Output the (X, Y) coordinate of the center of the cell containing the given text.  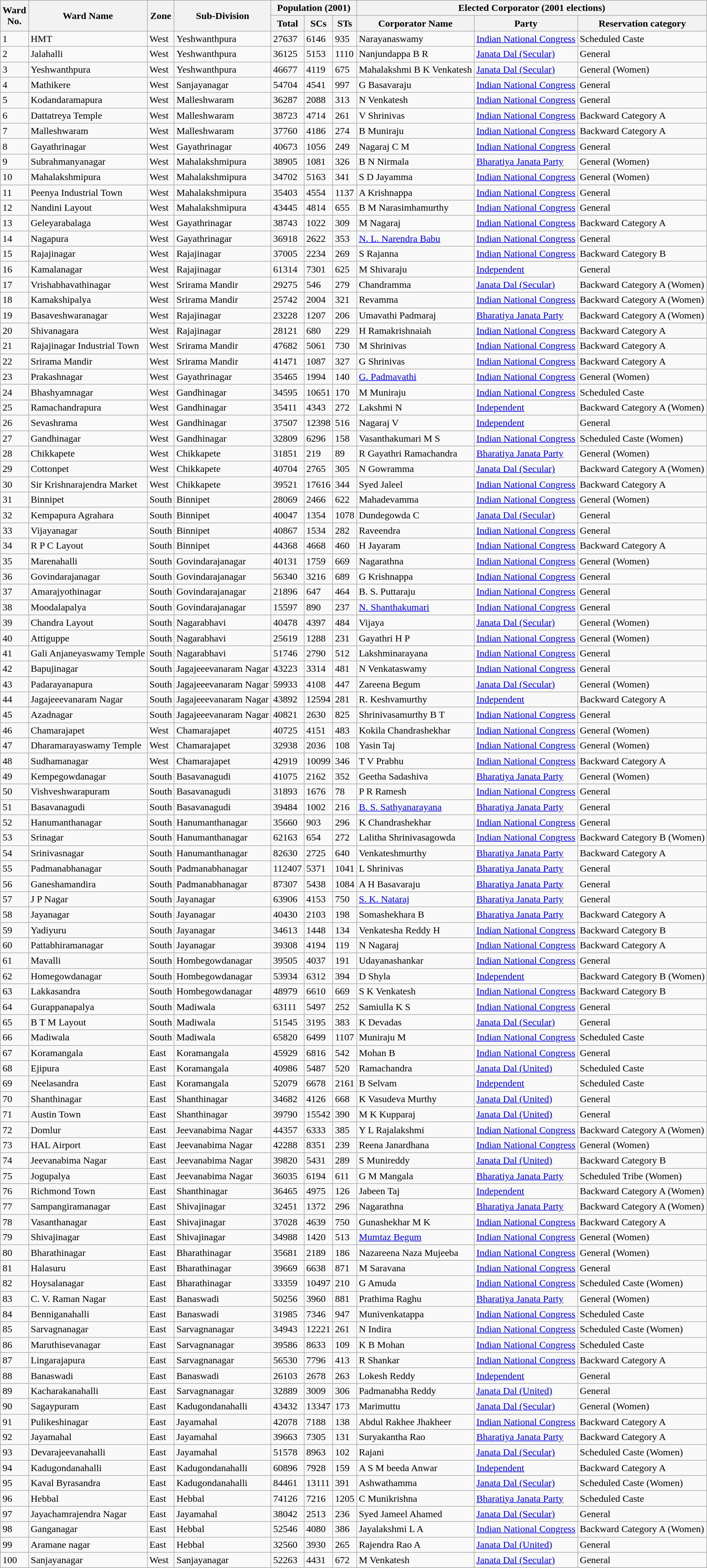
32451 (287, 1207)
35403 (287, 193)
890 (319, 607)
159 (345, 1468)
1448 (319, 930)
640 (345, 853)
1041 (345, 868)
353 (345, 239)
6816 (319, 1053)
18 (15, 300)
71 (15, 1114)
51 (15, 807)
56530 (287, 1360)
309 (345, 223)
61314 (287, 269)
G Shrinivas (416, 361)
289 (345, 1160)
Chandra Layout (88, 623)
26103 (287, 1375)
36 (15, 576)
68 (15, 1068)
447 (345, 684)
Prathima Raghu (416, 1299)
321 (345, 300)
4975 (319, 1191)
Nanjundappa B R (416, 54)
Venkatesha Reddy H (416, 930)
1137 (345, 193)
274 (345, 131)
2725 (319, 853)
Nandini Layout (88, 208)
Somashekhara B (416, 914)
27637 (287, 39)
Vijaya (416, 623)
672 (345, 1560)
67 (15, 1053)
Vasanthanagar (88, 1222)
Syed Jaleel (416, 484)
5061 (319, 346)
50256 (287, 1299)
Hoysalanagar (88, 1283)
V Shrinivas (416, 115)
1107 (345, 1038)
36035 (287, 1176)
386 (345, 1529)
249 (345, 146)
Udayanashankar (416, 961)
N Gowramma (416, 469)
100 (15, 1560)
58 (15, 914)
1534 (319, 530)
668 (345, 1099)
Raveendra (416, 530)
5371 (319, 868)
Shrinivasamurthy B T (416, 715)
R P C Layout (88, 546)
B. S. Puttaraju (416, 592)
281 (345, 700)
542 (345, 1053)
119 (345, 945)
74126 (287, 1499)
3930 (319, 1545)
Nazareena Naza Mujeeba (416, 1253)
Mathikere (88, 85)
3 (15, 69)
H Ramakrishnaiah (416, 331)
Kamakshipalya (88, 300)
16 (15, 269)
655 (345, 208)
1084 (345, 884)
Amarajyothinagar (88, 592)
8963 (319, 1453)
Prakashnagar (88, 377)
H Jayaram (416, 546)
82 (15, 1283)
38042 (287, 1514)
Zareena Begum (416, 684)
74 (15, 1160)
Subrahmanyanagar (88, 161)
Kempapura Agrahara (88, 515)
Nagaraj C M (416, 146)
28069 (287, 500)
2466 (319, 500)
M Nagaraj (416, 223)
39505 (287, 961)
7305 (319, 1437)
Suryakantha Rao (416, 1437)
36287 (287, 100)
689 (345, 576)
112407 (287, 868)
2 (15, 54)
Ramachandrapura (88, 407)
G Amuda (416, 1283)
M Saravana (416, 1268)
25 (15, 407)
2678 (319, 1375)
Ganganagar (88, 1529)
1087 (319, 361)
Jayachamrajendra Nagar (88, 1514)
40704 (287, 469)
K Chandrashekhar (416, 822)
84461 (287, 1483)
Rajendra Rao A (416, 1545)
730 (345, 346)
4194 (319, 945)
14 (15, 239)
825 (345, 715)
512 (345, 653)
237 (345, 607)
Reservation category (642, 23)
Srinagar (88, 838)
Mohan B (416, 1053)
36465 (287, 1191)
21896 (287, 592)
Richmond Town (88, 1191)
76 (15, 1191)
6296 (319, 438)
39663 (287, 1437)
Vijayanagar (88, 530)
5497 (319, 1007)
29 (15, 469)
17616 (319, 484)
216 (345, 807)
622 (345, 500)
198 (345, 914)
4080 (319, 1529)
31851 (287, 454)
Ramachandra (416, 1068)
73 (15, 1145)
2234 (319, 254)
39790 (287, 1114)
57 (15, 899)
15 (15, 254)
3314 (319, 669)
99 (15, 1545)
G Basavaraju (416, 85)
60 (15, 945)
10 (15, 177)
37760 (287, 131)
Population (2001) (314, 8)
N Venkatesh (416, 100)
51746 (287, 653)
7188 (319, 1421)
B Selvam (416, 1084)
Devarajeevanahalli (88, 1453)
27 (15, 438)
43 (15, 684)
52546 (287, 1529)
45929 (287, 1053)
4554 (319, 193)
935 (345, 39)
5438 (319, 884)
206 (345, 315)
40867 (287, 530)
6499 (319, 1038)
42919 (287, 761)
6678 (319, 1084)
43892 (287, 700)
P R Ramesh (416, 792)
45 (15, 715)
481 (345, 669)
32889 (287, 1391)
Mumtaz Begum (416, 1237)
SCs (319, 23)
64 (15, 1007)
Lakshmi N (416, 407)
44368 (287, 546)
Lingarajapura (88, 1360)
80 (15, 1253)
54704 (287, 85)
STs (345, 23)
23 (15, 377)
Geetha Sadashiva (416, 776)
C. V. Raman Nagar (88, 1299)
M Venkatesh (416, 1560)
37028 (287, 1222)
52079 (287, 1084)
997 (345, 85)
47 (15, 746)
Benniganahalli (88, 1314)
35 (15, 561)
82630 (287, 853)
B T M Layout (88, 1022)
95 (15, 1483)
32 (15, 515)
34943 (287, 1329)
52263 (287, 1560)
4343 (319, 407)
Samiulla K S (416, 1007)
675 (345, 69)
Sir Krishnarajendra Market (88, 484)
383 (345, 1022)
313 (345, 100)
Basaveshwaranagar (88, 315)
102 (345, 1453)
4153 (319, 899)
Domlur (88, 1130)
32809 (287, 438)
4151 (319, 730)
Syed Jameel Ahamed (416, 1514)
34988 (287, 1237)
11 (15, 193)
38743 (287, 223)
Muniraju M (416, 1038)
G. Padmavathi (416, 377)
173 (345, 1406)
13111 (319, 1483)
R Gayathri Ramachandra (416, 454)
546 (319, 285)
44357 (287, 1130)
Kamalanagar (88, 269)
1002 (319, 807)
5487 (319, 1068)
Maruthisevanagar (88, 1345)
41471 (287, 361)
32938 (287, 746)
231 (345, 638)
15597 (287, 607)
36918 (287, 239)
Yasin Taj (416, 746)
B M Narasimhamurthy (416, 208)
2513 (319, 1514)
4541 (319, 85)
32560 (287, 1545)
61 (15, 961)
Ward Name (88, 16)
484 (345, 623)
219 (319, 454)
5431 (319, 1160)
38 (15, 607)
269 (345, 254)
Kacharakanahalli (88, 1391)
60896 (287, 1468)
56340 (287, 576)
Rajani (416, 1453)
36125 (287, 54)
G Krishnappa (416, 576)
Pattabhiramanagar (88, 945)
Peenya Industrial Town (88, 193)
3195 (319, 1022)
34613 (287, 930)
86 (15, 1345)
Sub-Division (223, 16)
385 (345, 1130)
1 (15, 39)
210 (345, 1283)
39 (15, 623)
28121 (287, 331)
2630 (319, 715)
M Shivaraju (416, 269)
N. Shanthakumari (416, 607)
Nagaraj V (416, 423)
5163 (319, 177)
98 (15, 1529)
Gali Anjaneyaswamy Temple (88, 653)
Marimuttu (416, 1406)
327 (345, 361)
Neelasandra (88, 1084)
55 (15, 868)
77 (15, 1207)
37 (15, 592)
1078 (345, 515)
N Indira (416, 1329)
1372 (319, 1207)
59 (15, 930)
413 (345, 1360)
S D Jayamma (416, 177)
647 (319, 592)
Mavalli (88, 961)
63 (15, 992)
Kaval Byrasandra (88, 1483)
N Venkataswamy (416, 669)
Jayalakshmi L A (416, 1529)
S. K. Nataraj (416, 899)
40725 (287, 730)
43432 (287, 1406)
Ashwathamma (416, 1483)
12594 (319, 700)
A Krishnappa (416, 193)
47682 (287, 346)
66 (15, 1038)
346 (345, 761)
1056 (319, 146)
Jogupalya (88, 1176)
460 (345, 546)
Gunashekhar M K (416, 1222)
G M Mangala (416, 1176)
6610 (319, 992)
Austin Town (88, 1114)
6194 (319, 1176)
85 (15, 1329)
8633 (319, 1345)
40 (15, 638)
Gurappanapalya (88, 1007)
92 (15, 1437)
39484 (287, 807)
53 (15, 838)
34 (15, 546)
20 (15, 331)
Bapujinagar (88, 669)
5 (15, 100)
41075 (287, 776)
2162 (319, 776)
Total (287, 23)
7346 (319, 1314)
265 (345, 1545)
94 (15, 1468)
1207 (319, 315)
54 (15, 853)
65820 (287, 1038)
7301 (319, 269)
305 (345, 469)
4814 (319, 208)
903 (319, 822)
4186 (319, 131)
K B Mohan (416, 1345)
37507 (287, 423)
34682 (287, 1099)
23228 (287, 315)
1676 (319, 792)
871 (345, 1268)
2189 (319, 1253)
M Muniraju (416, 392)
Moodalapalya (88, 607)
63111 (287, 1007)
464 (345, 592)
88 (15, 1375)
326 (345, 161)
306 (345, 1391)
3960 (319, 1299)
B Muniraju (416, 131)
72 (15, 1130)
Dharamarayaswamy Temple (88, 746)
34702 (287, 177)
K Vasudeva Murthy (416, 1099)
HMT (88, 39)
2765 (319, 469)
4037 (319, 961)
Halasuru (88, 1268)
C Munikrishna (416, 1499)
L Shrinivas (416, 868)
9 (15, 161)
Cottonpet (88, 469)
62163 (287, 838)
40047 (287, 515)
40430 (287, 914)
4431 (319, 1560)
59933 (287, 684)
40478 (287, 623)
79 (15, 1237)
50 (15, 792)
881 (345, 1299)
13 (15, 223)
42288 (287, 1145)
6333 (319, 1130)
51578 (287, 1453)
31893 (287, 792)
Lakkasandra (88, 992)
S K Venkatesh (416, 992)
1205 (345, 1499)
Lalitha Shrinivasagowda (416, 838)
42078 (287, 1421)
28 (15, 454)
1022 (319, 223)
39820 (287, 1160)
Abdul Rakhee Jhakheer (416, 1421)
31 (15, 500)
44 (15, 700)
Sagaypuram (88, 1406)
2790 (319, 653)
Ejipura (88, 1068)
39586 (287, 1345)
Lokesh Reddy (416, 1375)
38905 (287, 161)
126 (345, 1191)
25742 (287, 300)
40131 (287, 561)
Corporator Name (416, 23)
Sampangiramanagar (88, 1207)
Sevashrama (88, 423)
1110 (345, 54)
41 (15, 653)
Shivanagara (88, 331)
2088 (319, 100)
34595 (287, 392)
229 (345, 331)
Y L Rajalakshmi (416, 1130)
Vishveshwarapuram (88, 792)
4668 (319, 546)
15542 (319, 1114)
B. S. Sathyanarayana (416, 807)
Rajajinagar Industrial Town (88, 346)
56 (15, 884)
53934 (287, 976)
Party (526, 23)
81 (15, 1268)
4126 (319, 1099)
Srinivasnagar (88, 853)
Vasanthakumari M S (416, 438)
8 (15, 146)
3216 (319, 576)
12 (15, 208)
4 (15, 85)
Yadiyuru (88, 930)
513 (345, 1237)
A S M beeda Anwar (416, 1468)
21 (15, 346)
48979 (287, 992)
12221 (319, 1329)
279 (345, 285)
Kodandaramapura (88, 100)
A H Basavaraju (416, 884)
Umavathi Padmaraj (416, 315)
3009 (319, 1391)
239 (345, 1145)
63906 (287, 899)
K Devadas (416, 1022)
35660 (287, 822)
Ganeshamandira (88, 884)
33 (15, 530)
43445 (287, 208)
344 (345, 484)
520 (345, 1068)
Narayanaswamy (416, 39)
R Shankar (416, 1360)
Padarayanapura (88, 684)
10497 (319, 1283)
191 (345, 961)
S Munireddy (416, 1160)
252 (345, 1007)
4639 (319, 1222)
2036 (319, 746)
6 (15, 115)
48 (15, 761)
91 (15, 1421)
Jabeen Taj (416, 1191)
Pulikeshinagar (88, 1421)
87307 (287, 884)
1354 (319, 515)
6146 (319, 39)
42 (15, 669)
394 (345, 976)
26 (15, 423)
M K Kupparaj (416, 1114)
75 (15, 1176)
69 (15, 1084)
39308 (287, 945)
Venkateshmurthy (416, 853)
10651 (319, 392)
35411 (287, 407)
1420 (319, 1237)
2004 (319, 300)
24 (15, 392)
140 (345, 377)
Jalahalli (88, 54)
12398 (319, 423)
Homegowdanagar (88, 976)
6312 (319, 976)
39521 (287, 484)
186 (345, 1253)
Aramane nagar (88, 1545)
1994 (319, 377)
Kempegowdanagar (88, 776)
T V Prabhu (416, 761)
M Shrinivas (416, 346)
Nagapura (88, 239)
Sudhamanagar (88, 761)
1288 (319, 638)
Reena Janardhana (416, 1145)
25619 (287, 638)
49 (15, 776)
Mahalakshmi B K Venkatesh (416, 69)
R. Keshvamurthy (416, 700)
13347 (319, 1406)
N. L. Narendra Babu (416, 239)
7928 (319, 1468)
87 (15, 1360)
625 (345, 269)
236 (345, 1514)
22 (15, 361)
97 (15, 1514)
93 (15, 1453)
65 (15, 1022)
46 (15, 730)
7796 (319, 1360)
108 (345, 746)
40673 (287, 146)
391 (345, 1483)
WardNo. (15, 16)
Padmanabha Reddy (416, 1391)
38723 (287, 115)
654 (319, 838)
52 (15, 822)
170 (345, 392)
4397 (319, 623)
138 (345, 1421)
131 (345, 1437)
Lakshminarayana (416, 653)
Kokila Chandrashekhar (416, 730)
2103 (319, 914)
33359 (287, 1283)
158 (345, 438)
Munivenkatappa (416, 1314)
Scheduled Tribe (Women) (642, 1176)
680 (319, 331)
4119 (319, 69)
19 (15, 315)
483 (345, 730)
96 (15, 1499)
7216 (319, 1499)
40986 (287, 1068)
10099 (319, 761)
40821 (287, 715)
Gayathri H P (416, 638)
1759 (319, 561)
43223 (287, 669)
Marenahalli (88, 561)
37005 (287, 254)
31985 (287, 1314)
134 (345, 930)
J P Nagar (88, 899)
263 (345, 1375)
35465 (287, 377)
Dundegowda C (416, 515)
Bhashyamnagar (88, 392)
90 (15, 1406)
5153 (319, 54)
Attiguppe (88, 638)
S Rajanna (416, 254)
Vrishabhavathinagar (88, 285)
29275 (287, 285)
Dattatreya Temple (88, 115)
2622 (319, 239)
Zone (161, 16)
109 (345, 1345)
N Nagaraj (416, 945)
17 (15, 285)
84 (15, 1314)
39669 (287, 1268)
62 (15, 976)
Azadnagar (88, 715)
35681 (287, 1253)
6638 (319, 1268)
341 (345, 177)
Elected Corporator (2001 elections) (532, 8)
516 (345, 423)
Chandramma (416, 285)
HAL Airport (88, 1145)
390 (345, 1114)
51545 (287, 1022)
Geleyarabalaga (88, 223)
2161 (345, 1084)
4108 (319, 684)
70 (15, 1099)
8351 (319, 1145)
7 (15, 131)
B N Nirmala (416, 161)
4714 (319, 115)
83 (15, 1299)
947 (345, 1314)
46677 (287, 69)
611 (345, 1176)
282 (345, 530)
Mahadevamma (416, 500)
D Shyla (416, 976)
1081 (319, 161)
Revamma (416, 300)
30 (15, 484)
352 (345, 776)
